Return [x, y] of the center of cell containing provided text 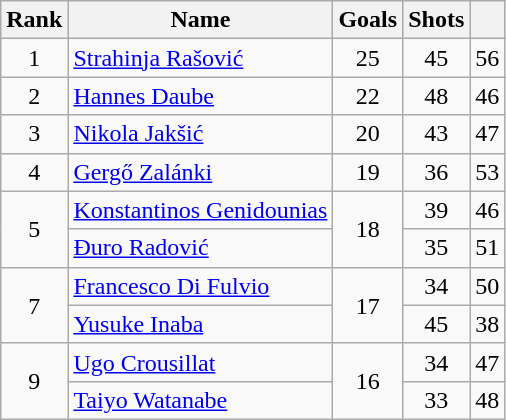
Hannes Daube [200, 96]
Đuro Radović [200, 248]
Ugo Crousillat [200, 362]
51 [488, 248]
19 [368, 172]
Nikola Jakšić [200, 134]
16 [368, 381]
4 [34, 172]
22 [368, 96]
50 [488, 286]
Name [200, 20]
25 [368, 58]
17 [368, 305]
2 [34, 96]
56 [488, 58]
39 [436, 210]
1 [34, 58]
38 [488, 324]
Gergő Zalánki [200, 172]
Francesco Di Fulvio [200, 286]
20 [368, 134]
35 [436, 248]
Yusuke Inaba [200, 324]
43 [436, 134]
Goals [368, 20]
53 [488, 172]
18 [368, 229]
Konstantinos Genidounias [200, 210]
Taiyo Watanabe [200, 400]
7 [34, 305]
33 [436, 400]
Shots [436, 20]
Strahinja Rašović [200, 58]
36 [436, 172]
3 [34, 134]
9 [34, 381]
5 [34, 229]
Rank [34, 20]
